Return the (x, y) coordinate for the center point of the cell that contains the specified text.  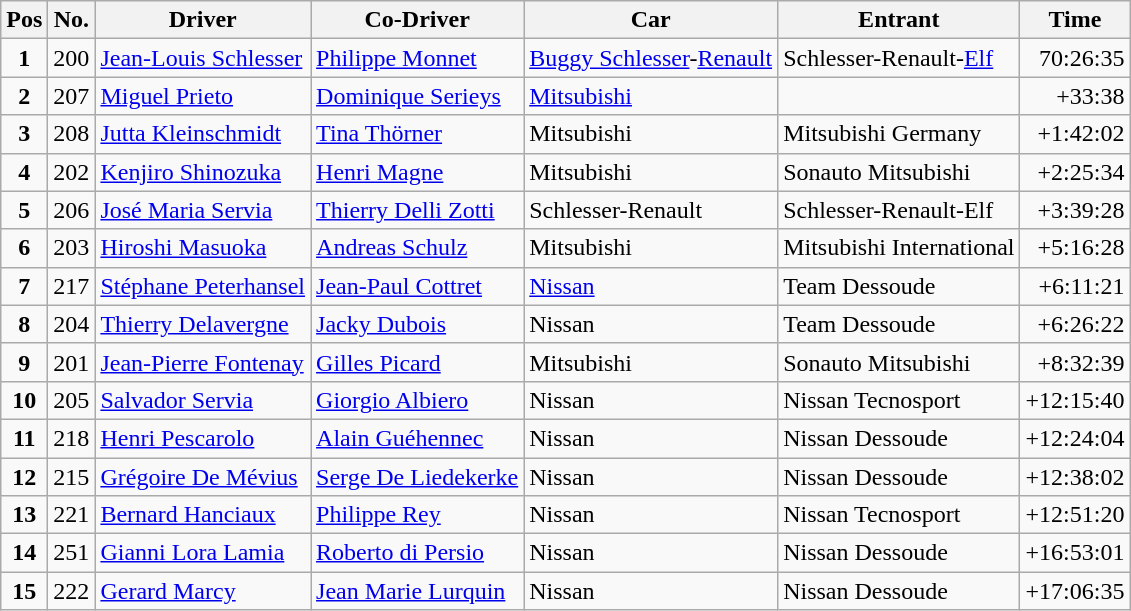
1 (24, 58)
Buggy Schlesser-Renault (651, 58)
+17:06:35 (1075, 591)
Car (651, 20)
Time (1075, 20)
215 (72, 477)
204 (72, 324)
Gilles Picard (418, 362)
Philippe Rey (418, 515)
6 (24, 248)
Pos (24, 20)
Alain Guéhennec (418, 438)
207 (72, 96)
Serge De Liedekerke (418, 477)
2 (24, 96)
Bernard Hanciaux (203, 515)
Jutta Kleinschmidt (203, 134)
Mitsubishi International (899, 248)
Dominique Serieys (418, 96)
Jacky Dubois (418, 324)
202 (72, 172)
12 (24, 477)
Gerard Marcy (203, 591)
Thierry Delavergne (203, 324)
+8:32:39 (1075, 362)
4 (24, 172)
Jean-Paul Cottret (418, 286)
203 (72, 248)
Kenjiro Shinozuka (203, 172)
Jean Marie Lurquin (418, 591)
15 (24, 591)
221 (72, 515)
+12:15:40 (1075, 400)
Schlesser-Renault (651, 210)
Salvador Servia (203, 400)
Giorgio Albiero (418, 400)
217 (72, 286)
+12:51:20 (1075, 515)
+12:24:04 (1075, 438)
+6:26:22 (1075, 324)
Co-Driver (418, 20)
José Maria Servia (203, 210)
Jean-Pierre Fontenay (203, 362)
No. (72, 20)
5 (24, 210)
Entrant (899, 20)
205 (72, 400)
70:26:35 (1075, 58)
200 (72, 58)
+33:38 (1075, 96)
Driver (203, 20)
7 (24, 286)
Mitsubishi Germany (899, 134)
+3:39:28 (1075, 210)
Gianni Lora Lamia (203, 553)
Stéphane Peterhansel (203, 286)
8 (24, 324)
+5:16:28 (1075, 248)
Tina Thörner (418, 134)
Thierry Delli Zotti (418, 210)
9 (24, 362)
222 (72, 591)
Andreas Schulz (418, 248)
+16:53:01 (1075, 553)
Hiroshi Masuoka (203, 248)
+1:42:02 (1075, 134)
201 (72, 362)
251 (72, 553)
Miguel Prieto (203, 96)
3 (24, 134)
14 (24, 553)
Jean-Louis Schlesser (203, 58)
10 (24, 400)
Henri Pescarolo (203, 438)
Grégoire De Mévius (203, 477)
Philippe Monnet (418, 58)
+2:25:34 (1075, 172)
13 (24, 515)
+6:11:21 (1075, 286)
Roberto di Persio (418, 553)
Henri Magne (418, 172)
206 (72, 210)
208 (72, 134)
11 (24, 438)
+12:38:02 (1075, 477)
218 (72, 438)
